Return (x, y) of the center of cell containing provided text 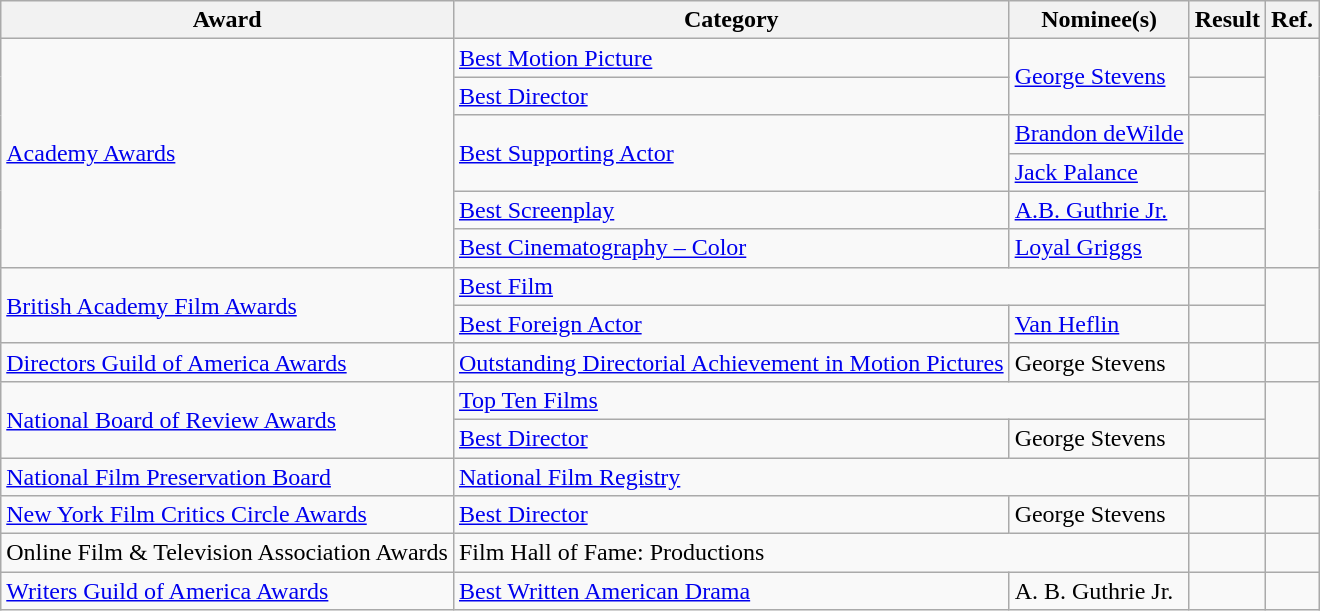
Best Cinematography – Color (731, 248)
Best Motion Picture (731, 58)
Brandon deWilde (1099, 134)
Directors Guild of America Awards (228, 362)
Best Foreign Actor (731, 324)
Jack Palance (1099, 172)
Best Supporting Actor (731, 153)
Film Hall of Fame: Productions (821, 553)
Best Screenplay (731, 210)
Writers Guild of America Awards (228, 591)
Top Ten Films (821, 400)
Category (731, 20)
Outstanding Directorial Achievement in Motion Pictures (731, 362)
National Film Registry (821, 477)
National Board of Review Awards (228, 419)
Nominee(s) (1099, 20)
Academy Awards (228, 153)
Best Written American Drama (731, 591)
Van Heflin (1099, 324)
Best Film (821, 286)
National Film Preservation Board (228, 477)
New York Film Critics Circle Awards (228, 515)
Result (1227, 20)
Online Film & Television Association Awards (228, 553)
A. B. Guthrie Jr. (1099, 591)
Award (228, 20)
A.B. Guthrie Jr. (1099, 210)
British Academy Film Awards (228, 305)
Loyal Griggs (1099, 248)
Ref. (1292, 20)
